For the text-containing cell, return its midpoint in (X, Y) coordinate format. 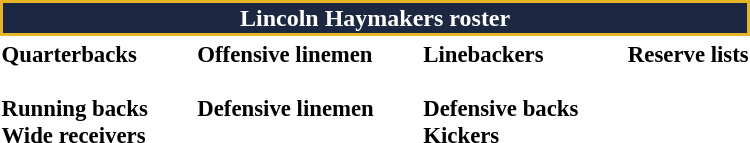
Lincoln Haymakers roster (375, 18)
